Find where the given text appears and provide that cell's center as [x, y] coordinate. 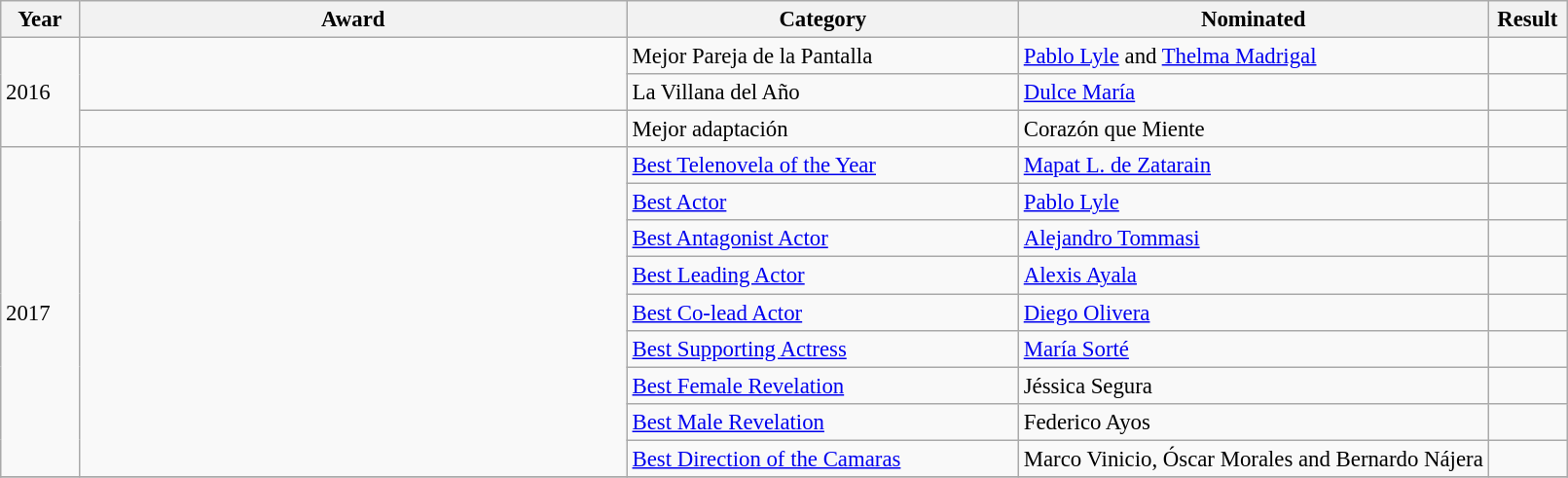
Category [822, 19]
Pablo Lyle and Thelma Madrigal [1254, 56]
2017 [40, 312]
Pablo Lyle [1254, 202]
Best Female Revelation [822, 386]
Diego Olivera [1254, 313]
Marco Vinicio, Óscar Morales and Bernardo Nájera [1254, 459]
Alexis Ayala [1254, 276]
Best Direction of the Camaras [822, 459]
2016 [40, 93]
Jéssica Segura [1254, 386]
Best Telenovela of the Year [822, 165]
Best Supporting Actress [822, 349]
Corazón que Miente [1254, 129]
Best Male Revelation [822, 422]
Mejor Pareja de la Pantalla [822, 56]
Best Actor [822, 202]
Award [352, 19]
Result [1527, 19]
Year [40, 19]
Dulce María [1254, 92]
La Villana del Año [822, 92]
Best Leading Actor [822, 276]
Alejandro Tommasi [1254, 239]
Nominated [1254, 19]
Best Co-lead Actor [822, 313]
Mapat L. de Zatarain [1254, 165]
Mejor adaptación [822, 129]
Federico Ayos [1254, 422]
María Sorté [1254, 349]
Best Antagonist Actor [822, 239]
